Identify which cell holds the provided text, then report its (x, y) central coordinate. 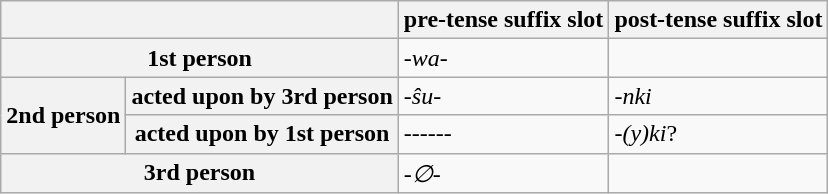
pre-tense suffix slot (504, 20)
-wa- (504, 58)
-nki (718, 96)
acted upon by 1st person (262, 134)
------ (504, 134)
1st person (200, 58)
post-tense suffix slot (718, 20)
-∅- (504, 173)
2nd person (64, 115)
-(y)ki? (718, 134)
-ŝu- (504, 96)
3rd person (200, 173)
acted upon by 3rd person (262, 96)
